Return the [X, Y] coordinate for the center point of the cell that contains the specified text.  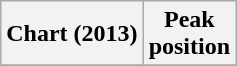
Peakposition [189, 34]
Chart (2013) [72, 34]
